Detect which cell encompasses the target text, then output its (X, Y) center coordinate. 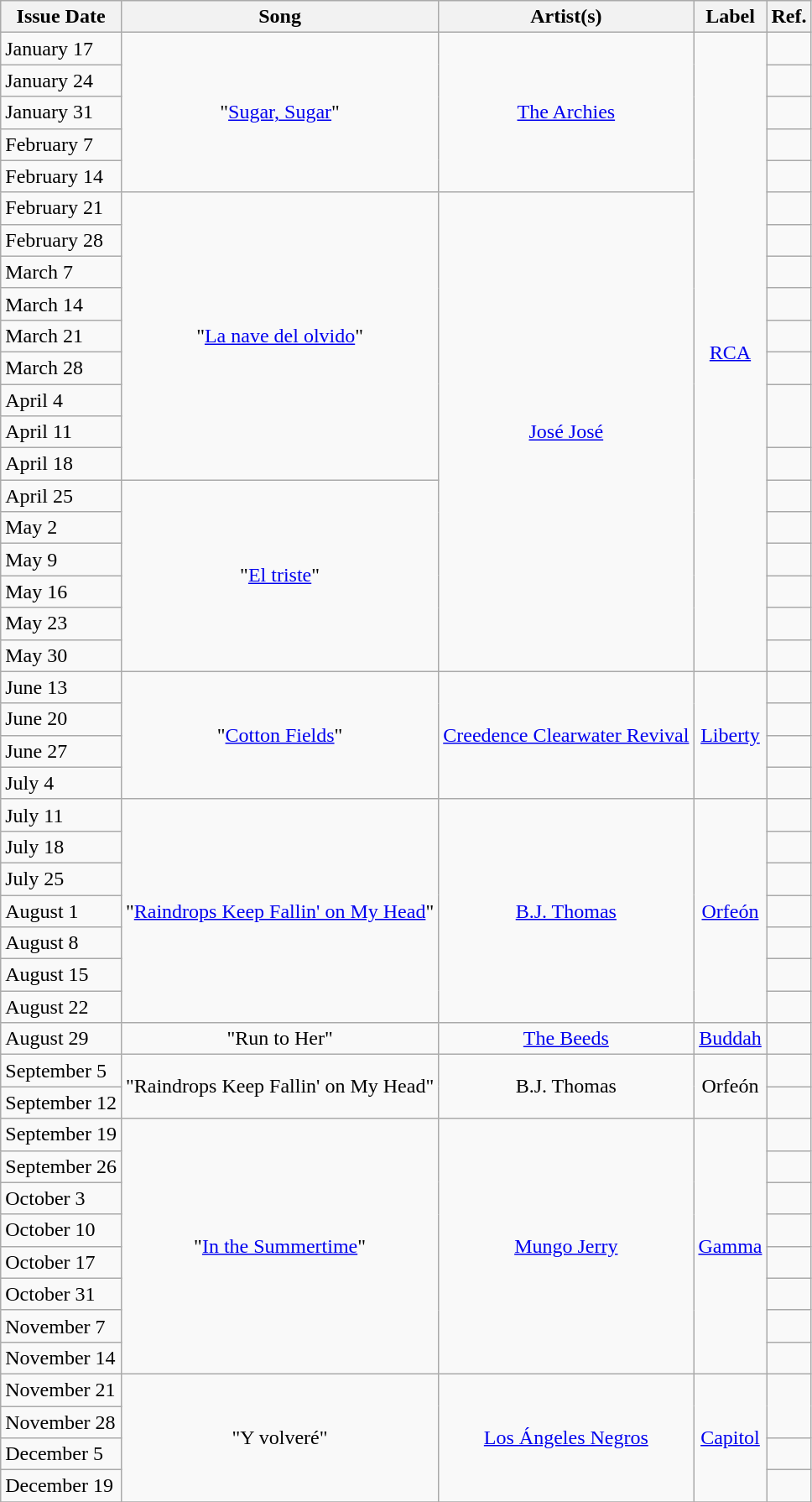
August 29 (61, 1039)
September 26 (61, 1166)
February 28 (61, 240)
September 19 (61, 1134)
November 14 (61, 1358)
July 18 (61, 847)
October 3 (61, 1198)
November 7 (61, 1326)
Ref. (789, 17)
April 11 (61, 432)
"Cotton Fields" (279, 735)
August 22 (61, 1007)
December 5 (61, 1454)
August 1 (61, 910)
Issue Date (61, 17)
"Sugar, Sugar" (279, 112)
February 7 (61, 144)
February 21 (61, 208)
The Archies (566, 112)
Song (279, 17)
March 21 (61, 336)
"In the Summertime" (279, 1246)
October 31 (61, 1294)
January 24 (61, 81)
August 8 (61, 943)
Capitol (730, 1437)
May 16 (61, 592)
Gamma (730, 1246)
May 23 (61, 623)
May 30 (61, 655)
The Beeds (566, 1039)
September 12 (61, 1103)
April 4 (61, 400)
March 7 (61, 272)
November 21 (61, 1390)
José José (566, 431)
Liberty (730, 735)
Buddah (730, 1039)
January 31 (61, 112)
Los Ángeles Negros (566, 1437)
October 17 (61, 1262)
RCA (730, 352)
September 5 (61, 1071)
July 4 (61, 783)
"Run to Her" (279, 1039)
"El triste" (279, 576)
May 2 (61, 528)
January 17 (61, 49)
June 13 (61, 687)
Label (730, 17)
June 20 (61, 719)
February 14 (61, 176)
"La nave del olvido" (279, 336)
Artist(s) (566, 17)
May 9 (61, 560)
March 28 (61, 368)
December 19 (61, 1486)
August 15 (61, 975)
July 11 (61, 815)
April 18 (61, 464)
March 14 (61, 304)
October 10 (61, 1230)
June 27 (61, 751)
November 28 (61, 1422)
"Y volveré" (279, 1437)
Mungo Jerry (566, 1246)
Creedence Clearwater Revival (566, 735)
July 25 (61, 879)
April 25 (61, 496)
